Output the [x, y] coordinate of the center of the cell containing the given text.  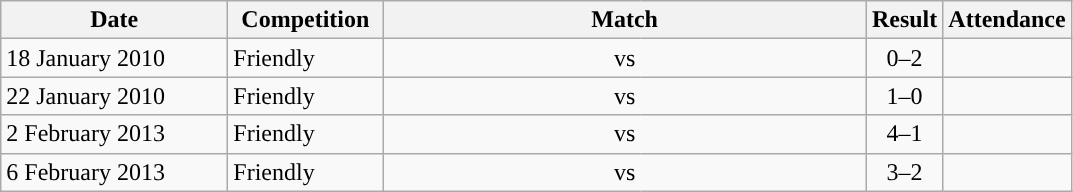
Attendance [1007, 20]
0–2 [904, 58]
2 February 2013 [114, 134]
Result [904, 20]
Match [625, 20]
3–2 [904, 172]
22 January 2010 [114, 96]
Date [114, 20]
1–0 [904, 96]
18 January 2010 [114, 58]
4–1 [904, 134]
6 February 2013 [114, 172]
Competition [306, 20]
